Identify which cell holds the provided text, then report its (X, Y) central coordinate. 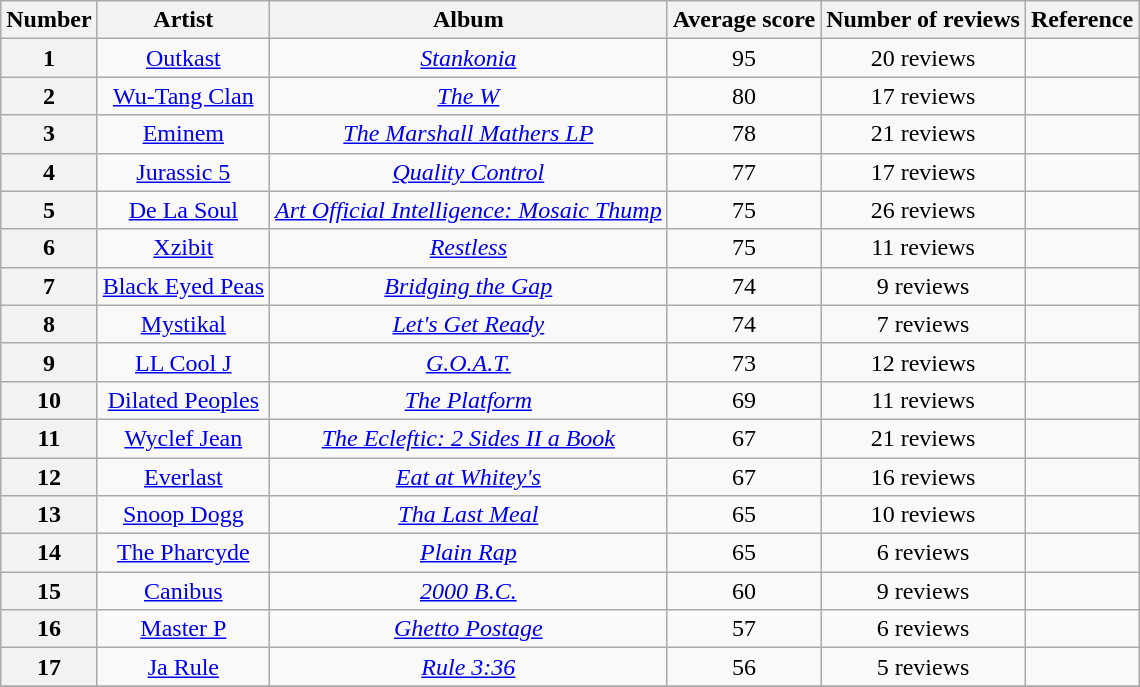
LL Cool J (183, 362)
Ghetto Postage (469, 629)
Artist (183, 20)
Eminem (183, 134)
Dilated Peoples (183, 400)
73 (744, 362)
The Marshall Mathers LP (469, 134)
Wyclef Jean (183, 438)
Bridging the Gap (469, 286)
The W (469, 96)
10 reviews (924, 515)
6 (49, 248)
Snoop Dogg (183, 515)
60 (744, 591)
2 (49, 96)
Quality Control (469, 172)
5 reviews (924, 667)
56 (744, 667)
15 (49, 591)
Mystikal (183, 324)
Jurassic 5 (183, 172)
Master P (183, 629)
Wu-Tang Clan (183, 96)
20 reviews (924, 58)
De La Soul (183, 210)
69 (744, 400)
Eat at Whitey's (469, 477)
77 (744, 172)
3 (49, 134)
Canibus (183, 591)
9 (49, 362)
95 (744, 58)
The Platform (469, 400)
12 reviews (924, 362)
Let's Get Ready (469, 324)
14 (49, 553)
7 (49, 286)
Rule 3:36 (469, 667)
Black Eyed Peas (183, 286)
12 (49, 477)
16 reviews (924, 477)
10 (49, 400)
Outkast (183, 58)
11 (49, 438)
13 (49, 515)
Number of reviews (924, 20)
5 (49, 210)
2000 B.C. (469, 591)
7 reviews (924, 324)
G.O.A.T. (469, 362)
80 (744, 96)
Tha Last Meal (469, 515)
Reference (1082, 20)
The Pharcyde (183, 553)
Average score (744, 20)
57 (744, 629)
Everlast (183, 477)
Plain Rap (469, 553)
Album (469, 20)
The Ecleftic: 2 Sides II a Book (469, 438)
Number (49, 20)
17 (49, 667)
Art Official Intelligence: Mosaic Thump (469, 210)
26 reviews (924, 210)
Ja Rule (183, 667)
8 (49, 324)
Xzibit (183, 248)
4 (49, 172)
Stankonia (469, 58)
1 (49, 58)
16 (49, 629)
78 (744, 134)
Restless (469, 248)
